Capture the cell that displays the provided text and extract its (X, Y) central coordinate. 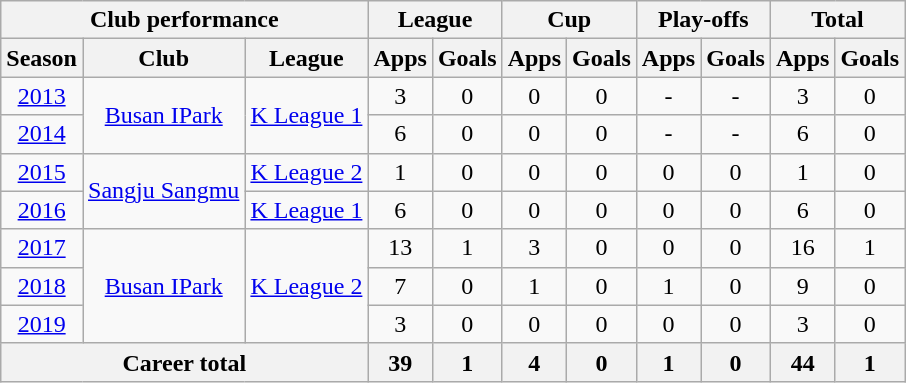
16 (802, 248)
2018 (42, 286)
Club (163, 58)
4 (534, 362)
2019 (42, 324)
7 (400, 286)
2017 (42, 248)
2014 (42, 134)
9 (802, 286)
Club performance (184, 20)
Career total (184, 362)
2015 (42, 172)
Season (42, 58)
13 (400, 248)
39 (400, 362)
2013 (42, 96)
Total (837, 20)
44 (802, 362)
Play-offs (703, 20)
2016 (42, 210)
Cup (569, 20)
Sangju Sangmu (163, 191)
